Scan for the cell matching the given text and deliver its [x, y] coordinate at center. 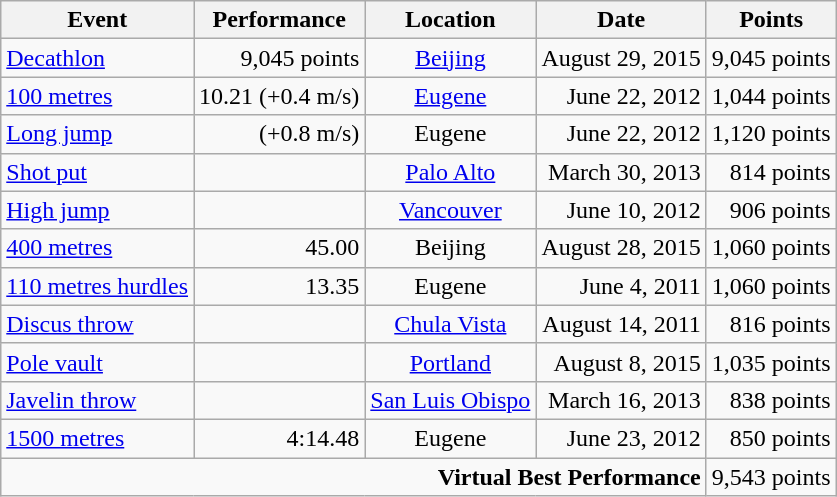
Event [98, 20]
August 8, 2015 [621, 362]
Performance [280, 20]
Decathlon [98, 58]
(+0.8 m/s) [280, 134]
4:14.48 [280, 438]
Points [771, 20]
August 28, 2015 [621, 248]
10.21 (+0.4 m/s) [280, 96]
Pole vault [98, 362]
1500 metres [98, 438]
1,044 points [771, 96]
Portland [450, 362]
Vancouver [450, 210]
August 29, 2015 [621, 58]
San Luis Obispo [450, 400]
Javelin throw [98, 400]
Long jump [98, 134]
High jump [98, 210]
814 points [771, 172]
1,120 points [771, 134]
100 metres [98, 96]
1,035 points [771, 362]
March 30, 2013 [621, 172]
45.00 [280, 248]
9,543 points [771, 477]
906 points [771, 210]
Chula Vista [450, 324]
Date [621, 20]
Location [450, 20]
March 16, 2013 [621, 400]
Palo Alto [450, 172]
Discus throw [98, 324]
August 14, 2011 [621, 324]
13.35 [280, 286]
June 23, 2012 [621, 438]
110 metres hurdles [98, 286]
June 10, 2012 [621, 210]
400 metres [98, 248]
Shot put [98, 172]
June 4, 2011 [621, 286]
838 points [771, 400]
850 points [771, 438]
816 points [771, 324]
Virtual Best Performance [354, 477]
